Scan for the cell matching the given text and deliver its [x, y] coordinate at center. 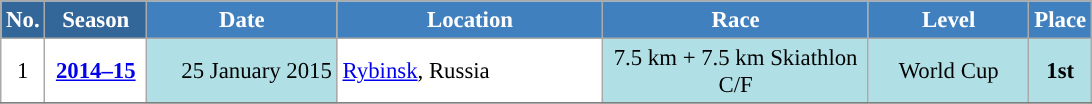
25 January 2015 [242, 72]
Place [1060, 20]
1 [23, 72]
7.5 km + 7.5 km Skiathlon C/F [736, 72]
Race [736, 20]
World Cup [948, 72]
Level [948, 20]
Location [470, 20]
Date [242, 20]
2014–15 [96, 72]
Season [96, 20]
1st [1060, 72]
Rybinsk, Russia [470, 72]
No. [23, 20]
